Locate the cell with the specified text and output its (x, y) center coordinate. 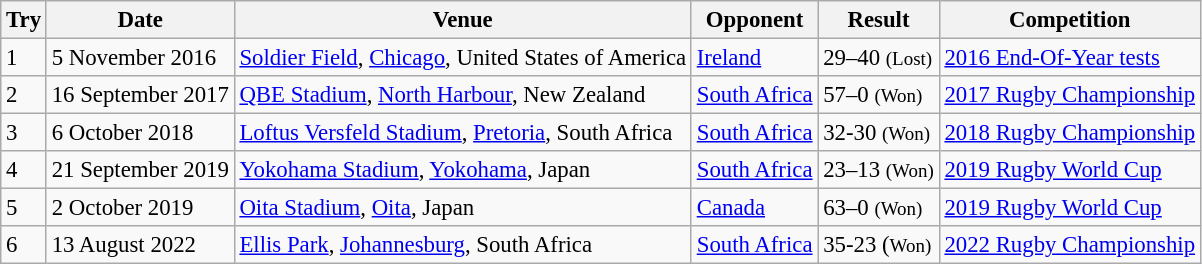
29–40 (Lost) (878, 58)
Try (24, 20)
Canada (754, 208)
Soldier Field, Chicago, United States of America (462, 58)
21 September 2019 (140, 170)
13 August 2022 (140, 245)
Date (140, 20)
Ellis Park, Johannesburg, South Africa (462, 245)
2 October 2019 (140, 208)
Competition (1070, 20)
QBE Stadium, North Harbour, New Zealand (462, 95)
6 October 2018 (140, 133)
Yokohama Stadium, Yokohama, Japan (462, 170)
Oita Stadium, Oita, Japan (462, 208)
5 November 2016 (140, 58)
4 (24, 170)
Venue (462, 20)
23–13 (Won) (878, 170)
16 September 2017 (140, 95)
32-30 (Won) (878, 133)
5 (24, 208)
57–0 (Won) (878, 95)
2022 Rugby Championship (1070, 245)
2017 Rugby Championship (1070, 95)
3 (24, 133)
2016 End-Of-Year tests (1070, 58)
Opponent (754, 20)
1 (24, 58)
35-23 (Won) (878, 245)
2 (24, 95)
6 (24, 245)
Ireland (754, 58)
2018 Rugby Championship (1070, 133)
Loftus Versfeld Stadium, Pretoria, South Africa (462, 133)
63–0 (Won) (878, 208)
Result (878, 20)
